Search for the cell housing the specified text and yield its (x, y) center coordinate. 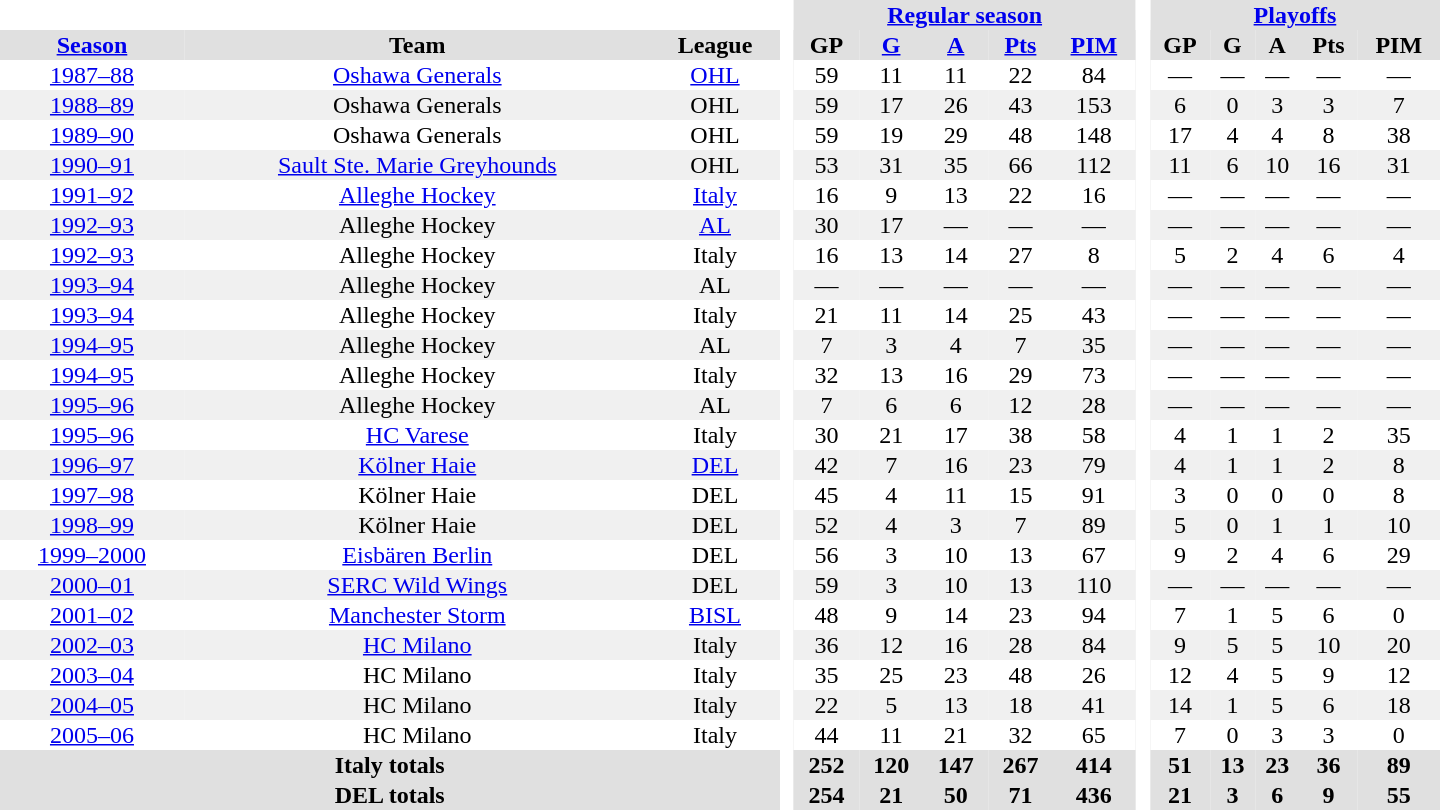
DEL totals (390, 795)
2001–02 (92, 615)
League (716, 45)
1997–98 (92, 495)
Sault Ste. Marie Greyhounds (418, 165)
15 (1020, 495)
267 (1020, 765)
252 (826, 765)
148 (1094, 135)
1991–92 (92, 195)
2005–06 (92, 735)
79 (1094, 465)
Regular season (964, 15)
254 (826, 795)
27 (1020, 255)
1996–97 (92, 465)
71 (1020, 795)
Eisbären Berlin (418, 555)
19 (892, 135)
20 (1399, 645)
112 (1094, 165)
51 (1180, 765)
1987–88 (92, 75)
414 (1094, 765)
55 (1399, 795)
1989–90 (92, 135)
436 (1094, 795)
1988–89 (92, 105)
1999–2000 (92, 555)
1990–91 (92, 165)
Playoffs (1295, 15)
2004–05 (92, 705)
147 (956, 765)
52 (826, 525)
91 (1094, 495)
65 (1094, 735)
Team (418, 45)
Manchester Storm (418, 615)
110 (1094, 585)
53 (826, 165)
50 (956, 795)
66 (1020, 165)
44 (826, 735)
67 (1094, 555)
58 (1094, 435)
94 (1094, 615)
73 (1094, 375)
42 (826, 465)
2002–03 (92, 645)
56 (826, 555)
1998–99 (92, 525)
Italy totals (390, 765)
2003–04 (92, 675)
BISL (716, 615)
153 (1094, 105)
Season (92, 45)
2000–01 (92, 585)
SERC Wild Wings (418, 585)
45 (826, 495)
HC Varese (418, 435)
41 (1094, 705)
120 (892, 765)
